Return (X, Y) of the center of cell containing provided text 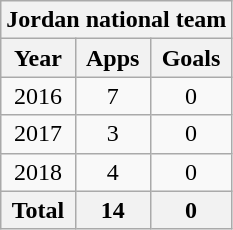
7 (112, 96)
Total (38, 210)
2017 (38, 134)
14 (112, 210)
2018 (38, 172)
4 (112, 172)
Jordan national team (116, 20)
Goals (191, 58)
3 (112, 134)
Year (38, 58)
2016 (38, 96)
Apps (112, 58)
